Output the (X, Y) coordinate of the center of the cell containing the given text.  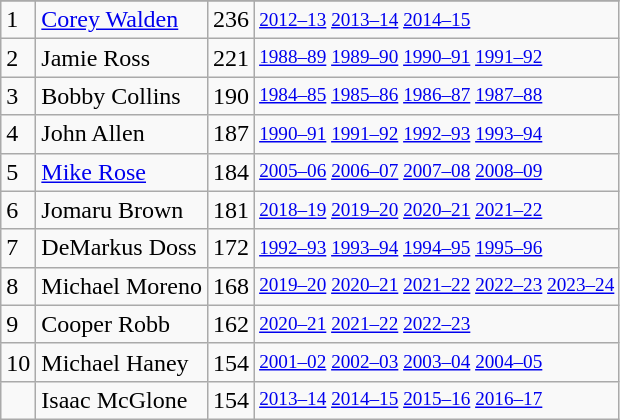
2001–02 2002–03 2003–04 2004–05 (437, 362)
162 (230, 324)
DeMarkus Doss (122, 248)
Jamie Ross (122, 58)
2 (18, 58)
10 (18, 362)
236 (230, 20)
1990–91 1991–92 1992–93 1993–94 (437, 134)
2012–13 2013–14 2014–15 (437, 20)
1988–89 1989–90 1990–91 1991–92 (437, 58)
7 (18, 248)
2019–20 2020–21 2021–22 2022–23 2023–24 (437, 286)
Isaac McGlone (122, 400)
6 (18, 210)
5 (18, 172)
2013–14 2014–15 2015–16 2016–17 (437, 400)
1 (18, 20)
2005–06 2006–07 2007–08 2008–09 (437, 172)
Corey Walden (122, 20)
172 (230, 248)
John Allen (122, 134)
Cooper Robb (122, 324)
4 (18, 134)
9 (18, 324)
181 (230, 210)
2020–21 2021–22 2022–23 (437, 324)
Bobby Collins (122, 96)
184 (230, 172)
2018–19 2019–20 2020–21 2021–22 (437, 210)
Michael Moreno (122, 286)
Michael Haney (122, 362)
1992–93 1993–94 1994–95 1995–96 (437, 248)
190 (230, 96)
Mike Rose (122, 172)
3 (18, 96)
Jomaru Brown (122, 210)
168 (230, 286)
1984–85 1985–86 1986–87 1987–88 (437, 96)
8 (18, 286)
187 (230, 134)
221 (230, 58)
